Locate the cell with the specified text and output its (X, Y) center coordinate. 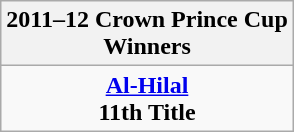
2011–12 Crown Prince Cup Winners (148, 34)
Al-Hilal11th Title (148, 98)
